Identify which cell holds the provided text, then report its [X, Y] central coordinate. 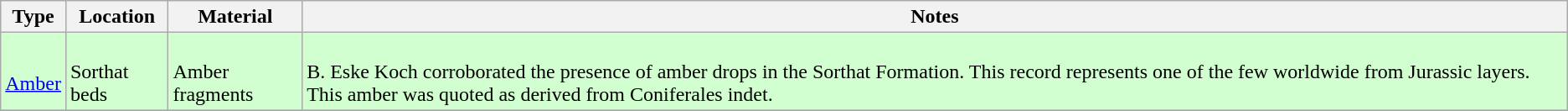
Amber [34, 71]
Notes [935, 17]
Amber fragments [235, 71]
Material [235, 17]
Location [116, 17]
Sorthat beds [116, 71]
Type [34, 17]
